Scan for the cell matching the given text and deliver its (x, y) coordinate at center. 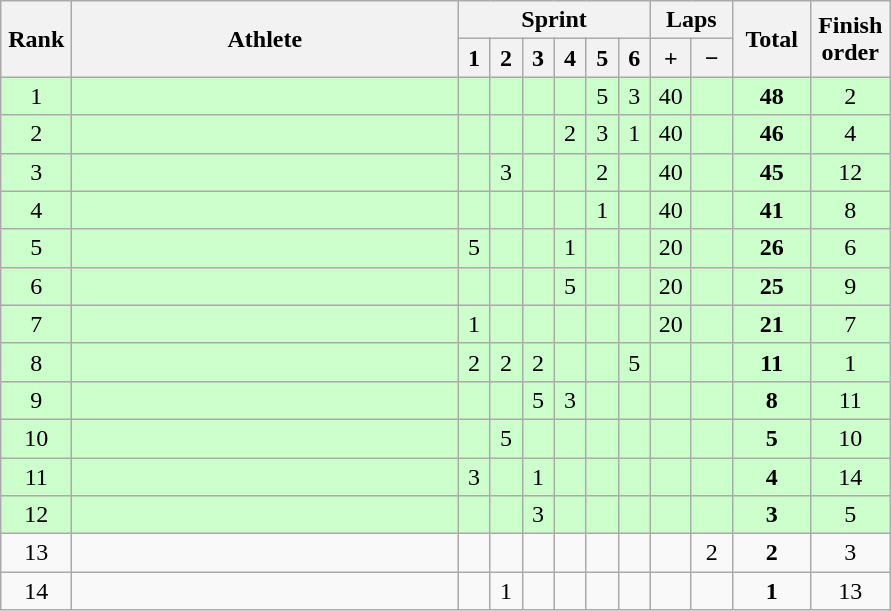
Laps (691, 20)
Athlete (265, 39)
Rank (36, 39)
Finish order (850, 39)
48 (772, 96)
Total (772, 39)
41 (772, 210)
Sprint (554, 20)
− (712, 58)
26 (772, 248)
25 (772, 286)
21 (772, 324)
46 (772, 134)
45 (772, 172)
+ (670, 58)
